Extract the (X, Y) coordinate from the center of the cell holding the provided text.  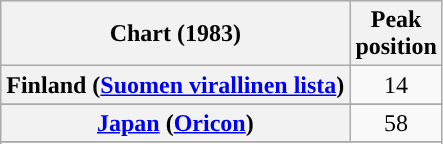
Chart (1983) (176, 34)
Finland (Suomen virallinen lista) (176, 85)
Peakposition (396, 34)
14 (396, 85)
Japan (Oricon) (176, 123)
58 (396, 123)
